Scan for the cell matching the given text and deliver its (X, Y) coordinate at center. 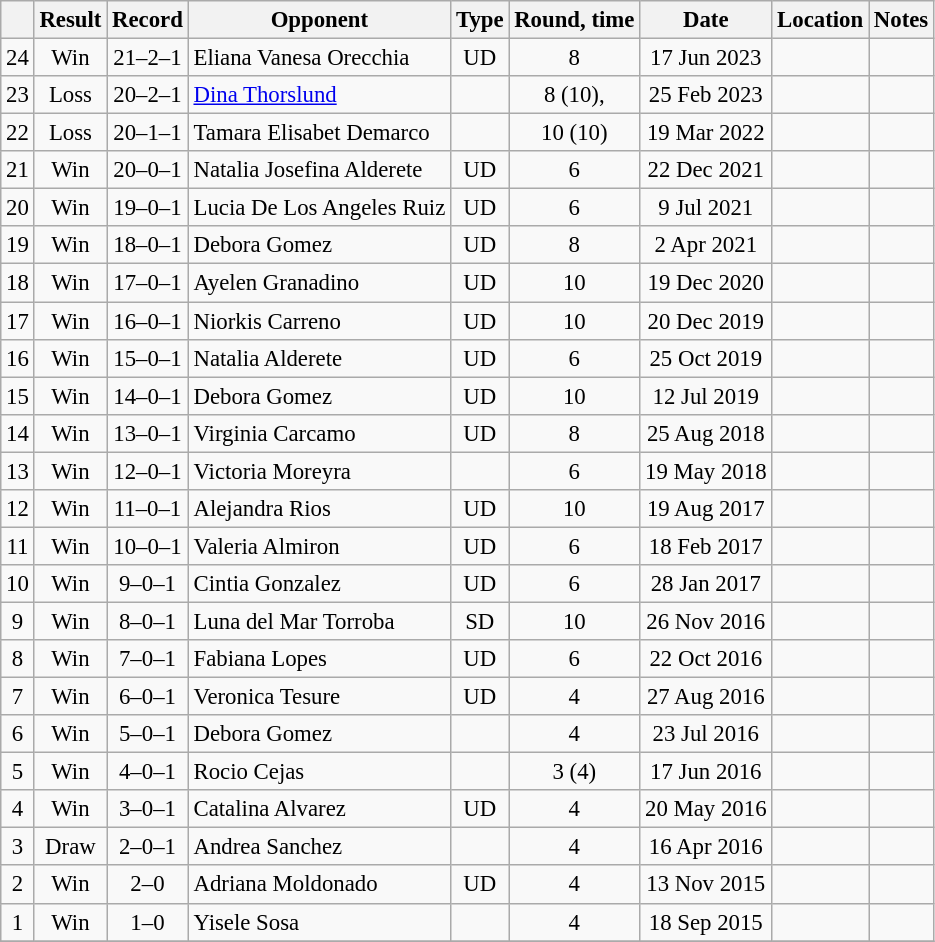
12 (18, 509)
Date (706, 20)
Veronica Tesure (319, 697)
Valeria Almiron (319, 546)
19 May 2018 (706, 471)
27 Aug 2016 (706, 697)
8 (10), (574, 95)
7–0–1 (148, 659)
3 (4) (574, 772)
20–1–1 (148, 133)
16 (18, 358)
Location (820, 20)
3–0–1 (148, 809)
28 Jan 2017 (706, 584)
10 (10) (574, 133)
Niorkis Carreno (319, 321)
15–0–1 (148, 358)
12 Jul 2019 (706, 396)
9–0–1 (148, 584)
9 Jul 2021 (706, 208)
Luna del Mar Torroba (319, 621)
25 Feb 2023 (706, 95)
5–0–1 (148, 734)
19–0–1 (148, 208)
Natalia Josefina Alderete (319, 170)
11 (18, 546)
14 (18, 433)
17 Jun 2023 (706, 58)
26 Nov 2016 (706, 621)
Catalina Alvarez (319, 809)
Tamara Elisabet Demarco (319, 133)
Lucia De Los Angeles Ruiz (319, 208)
16–0–1 (148, 321)
20–0–1 (148, 170)
13 Nov 2015 (706, 885)
22 Oct 2016 (706, 659)
3 (18, 847)
Victoria Moreyra (319, 471)
Result (70, 20)
2–0 (148, 885)
Rocio Cejas (319, 772)
Dina Thorslund (319, 95)
Eliana Vanesa Orecchia (319, 58)
Yisele Sosa (319, 922)
2 Apr 2021 (706, 245)
23 Jul 2016 (706, 734)
19 Aug 2017 (706, 509)
SD (480, 621)
11–0–1 (148, 509)
25 Oct 2019 (706, 358)
13 (18, 471)
24 (18, 58)
2–0–1 (148, 847)
22 (18, 133)
21–2–1 (148, 58)
Notes (900, 20)
Ayelen Granadino (319, 283)
Andrea Sanchez (319, 847)
14–0–1 (148, 396)
Round, time (574, 20)
17 Jun 2016 (706, 772)
19 (18, 245)
4–0–1 (148, 772)
12–0–1 (148, 471)
Alejandra Rios (319, 509)
Record (148, 20)
Opponent (319, 20)
16 Apr 2016 (706, 847)
20–2–1 (148, 95)
20 (18, 208)
Type (480, 20)
17 (18, 321)
20 May 2016 (706, 809)
13–0–1 (148, 433)
8–0–1 (148, 621)
18–0–1 (148, 245)
Fabiana Lopes (319, 659)
Cintia Gonzalez (319, 584)
19 Dec 2020 (706, 283)
2 (18, 885)
18 Feb 2017 (706, 546)
1–0 (148, 922)
10–0–1 (148, 546)
18 Sep 2015 (706, 922)
6–0–1 (148, 697)
17–0–1 (148, 283)
15 (18, 396)
18 (18, 283)
Adriana Moldonado (319, 885)
19 Mar 2022 (706, 133)
22 Dec 2021 (706, 170)
25 Aug 2018 (706, 433)
Natalia Alderete (319, 358)
1 (18, 922)
7 (18, 697)
Draw (70, 847)
Virginia Carcamo (319, 433)
23 (18, 95)
9 (18, 621)
5 (18, 772)
20 Dec 2019 (706, 321)
21 (18, 170)
